Detect which cell encompasses the target text, then output its (X, Y) center coordinate. 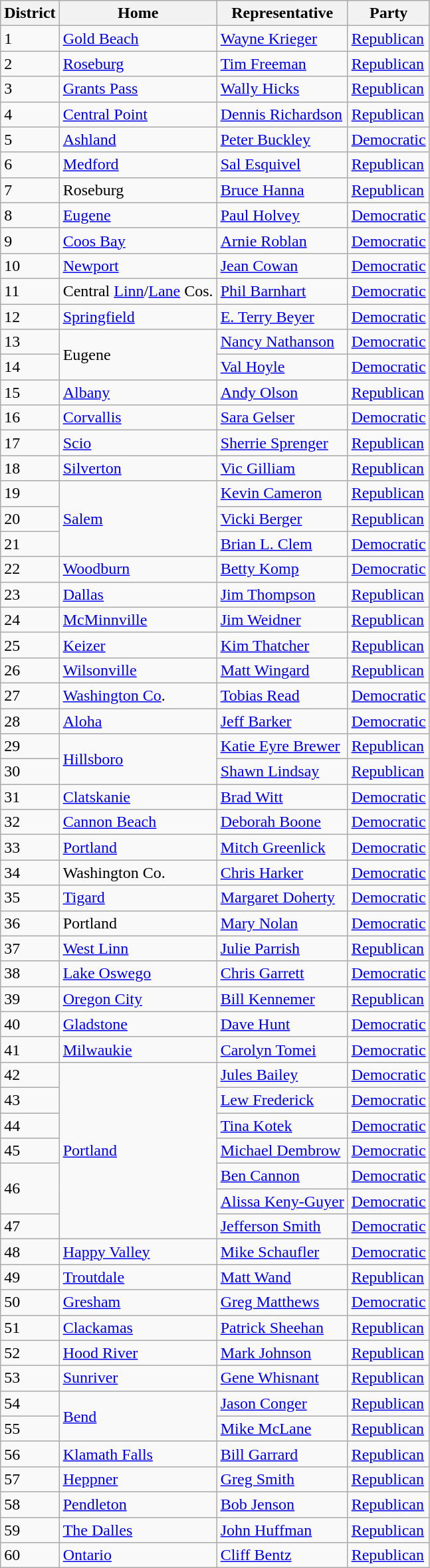
Shawn Lindsay (282, 772)
Wally Hicks (282, 89)
57 (30, 1479)
Val Hoyle (282, 367)
Jules Bailey (282, 1075)
Patrick Sheehan (282, 1328)
55 (30, 1429)
Troutdale (138, 1277)
Heppner (138, 1479)
8 (30, 215)
50 (30, 1302)
58 (30, 1504)
Bill Kennemer (282, 999)
42 (30, 1075)
10 (30, 266)
Sara Gelser (282, 418)
Arnie Roblan (282, 240)
Betty Komp (282, 569)
Oregon City (138, 999)
Matt Wingard (282, 670)
Tim Freeman (282, 64)
34 (30, 873)
Keizer (138, 645)
Hillsboro (138, 759)
48 (30, 1252)
Wilsonville (138, 670)
Central Linn/Lane Cos. (138, 291)
1 (30, 39)
Mitch Greenlick (282, 847)
Peter Buckley (282, 139)
Andy Olson (282, 392)
33 (30, 847)
Alissa Keny-Guyer (282, 1201)
Phil Barnhart (282, 291)
4 (30, 114)
Springfield (138, 317)
59 (30, 1529)
Medford (138, 165)
E. Terry Beyer (282, 317)
53 (30, 1378)
56 (30, 1454)
Mary Nolan (282, 923)
Kevin Cameron (282, 493)
Gold Beach (138, 39)
Ashland (138, 139)
Brad Witt (282, 797)
3 (30, 89)
12 (30, 317)
Tobias Read (282, 695)
9 (30, 240)
49 (30, 1277)
16 (30, 418)
46 (30, 1189)
54 (30, 1403)
Jim Weidner (282, 620)
40 (30, 1024)
22 (30, 569)
52 (30, 1353)
Aloha (138, 721)
Bob Jenson (282, 1504)
Julie Parrish (282, 948)
6 (30, 165)
32 (30, 822)
Vicki Berger (282, 519)
43 (30, 1100)
Tigard (138, 898)
Jason Conger (282, 1403)
Deborah Boone (282, 822)
Paul Holvey (282, 215)
Chris Garrett (282, 974)
Dave Hunt (282, 1024)
District (30, 13)
Representative (282, 13)
Sunriver (138, 1378)
West Linn (138, 948)
51 (30, 1328)
Matt Wand (282, 1277)
44 (30, 1126)
Clatskanie (138, 797)
Bill Garrard (282, 1454)
Salem (138, 519)
Cliff Bentz (282, 1555)
Lake Oswego (138, 974)
McMinnville (138, 620)
Bruce Hanna (282, 190)
Klamath Falls (138, 1454)
30 (30, 772)
Hood River (138, 1353)
Jean Cowan (282, 266)
Ben Cannon (282, 1176)
Kim Thatcher (282, 645)
Clackamas (138, 1328)
Coos Bay (138, 240)
35 (30, 898)
25 (30, 645)
Greg Matthews (282, 1302)
36 (30, 923)
13 (30, 342)
28 (30, 721)
7 (30, 190)
60 (30, 1555)
Sherrie Sprenger (282, 443)
21 (30, 544)
Albany (138, 392)
Vic Gilliam (282, 468)
Scio (138, 443)
23 (30, 594)
Mike McLane (282, 1429)
Nancy Nathanson (282, 342)
39 (30, 999)
Wayne Krieger (282, 39)
18 (30, 468)
20 (30, 519)
27 (30, 695)
2 (30, 64)
15 (30, 392)
Lew Frederick (282, 1100)
Party (388, 13)
45 (30, 1151)
Ontario (138, 1555)
Greg Smith (282, 1479)
26 (30, 670)
38 (30, 974)
Gresham (138, 1302)
19 (30, 493)
Bend (138, 1416)
Brian L. Clem (282, 544)
Chris Harker (282, 873)
31 (30, 797)
24 (30, 620)
Katie Eyre Brewer (282, 746)
Woodburn (138, 569)
47 (30, 1227)
Jim Thompson (282, 594)
Sal Esquivel (282, 165)
5 (30, 139)
Jeff Barker (282, 721)
37 (30, 948)
Dennis Richardson (282, 114)
Gene Whisnant (282, 1378)
Pendleton (138, 1504)
Grants Pass (138, 89)
Mark Johnson (282, 1353)
Carolyn Tomei (282, 1049)
Mike Schaufler (282, 1252)
14 (30, 367)
Silverton (138, 468)
Margaret Doherty (282, 898)
Central Point (138, 114)
17 (30, 443)
41 (30, 1049)
Dallas (138, 594)
Happy Valley (138, 1252)
Cannon Beach (138, 822)
Jefferson Smith (282, 1227)
Milwaukie (138, 1049)
John Huffman (282, 1529)
Tina Kotek (282, 1126)
The Dalles (138, 1529)
Corvallis (138, 418)
Newport (138, 266)
Home (138, 13)
29 (30, 746)
Michael Dembrow (282, 1151)
Gladstone (138, 1024)
11 (30, 291)
